For the text-containing cell, return its midpoint in [x, y] coordinate format. 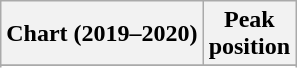
Chart (2019–2020) [102, 34]
Peakposition [249, 34]
